Output the [x, y] coordinate of the center of the cell containing the given text.  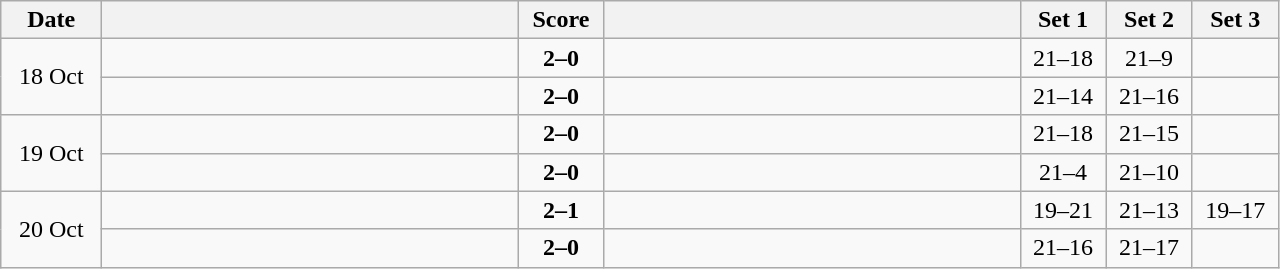
Set 3 [1235, 20]
21–9 [1149, 58]
21–17 [1149, 248]
2–1 [561, 210]
18 Oct [52, 77]
Set 2 [1149, 20]
19 Oct [52, 153]
Set 1 [1063, 20]
21–10 [1149, 172]
21–4 [1063, 172]
Date [52, 20]
21–15 [1149, 134]
21–14 [1063, 96]
Score [561, 20]
19–17 [1235, 210]
20 Oct [52, 229]
21–13 [1149, 210]
19–21 [1063, 210]
